Search for the cell housing the specified text and yield its [X, Y] center coordinate. 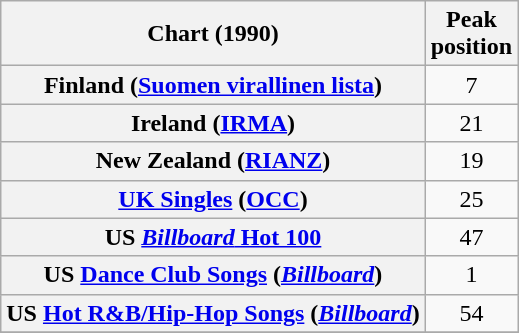
21 [471, 123]
US Dance Club Songs (Billboard) [213, 275]
UK Singles (OCC) [213, 199]
47 [471, 237]
US Billboard Hot 100 [213, 237]
1 [471, 275]
25 [471, 199]
54 [471, 313]
Ireland (IRMA) [213, 123]
19 [471, 161]
Peakposition [471, 34]
7 [471, 85]
New Zealand (RIANZ) [213, 161]
US Hot R&B/Hip-Hop Songs (Billboard) [213, 313]
Finland (Suomen virallinen lista) [213, 85]
Chart (1990) [213, 34]
